Search for the cell housing the specified text and yield its [X, Y] center coordinate. 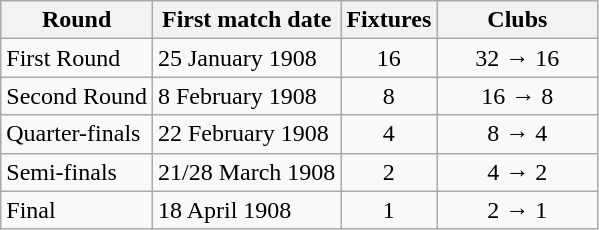
1 [389, 210]
Semi-finals [77, 172]
Final [77, 210]
Fixtures [389, 20]
Quarter-finals [77, 134]
25 January 1908 [246, 58]
First Round [77, 58]
8 [389, 96]
2 [389, 172]
4 → 2 [518, 172]
16 → 8 [518, 96]
21/28 March 1908 [246, 172]
Second Round [77, 96]
First match date [246, 20]
22 February 1908 [246, 134]
2 → 1 [518, 210]
8 February 1908 [246, 96]
Round [77, 20]
32 → 16 [518, 58]
16 [389, 58]
18 April 1908 [246, 210]
4 [389, 134]
8 → 4 [518, 134]
Clubs [518, 20]
